Provide the [X, Y] coordinate of the cell's center where the given text is located.  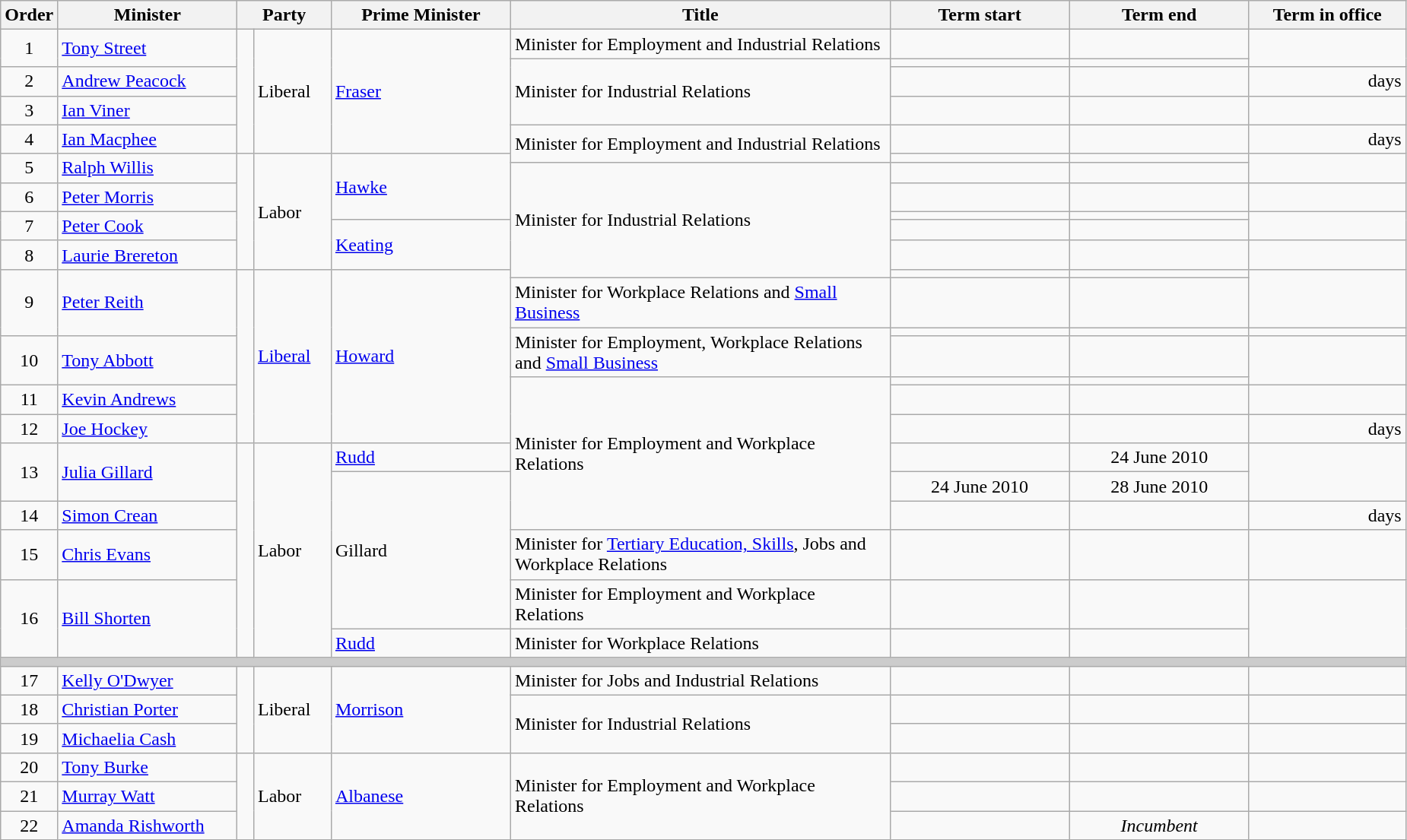
Title [700, 15]
2 [29, 81]
Term end [1159, 15]
4 [29, 139]
Fraser [421, 91]
Christian Porter [148, 709]
Minister [148, 15]
7 [29, 226]
10 [29, 360]
Hawke [421, 187]
16 [29, 619]
Minister for Jobs and Industrial Relations [700, 680]
19 [29, 738]
Bill Shorten [148, 619]
Tony Burke [148, 767]
20 [29, 767]
9 [29, 303]
Kelly O'Dwyer [148, 680]
Prime Minister [421, 15]
Peter Cook [148, 226]
Party [284, 15]
1 [29, 49]
6 [29, 197]
Ian Viner [148, 110]
Term start [980, 15]
Joe Hockey [148, 429]
Tony Street [148, 49]
8 [29, 255]
Michaelia Cash [148, 738]
Minister for Workplace Relations [700, 643]
Incumbent [1159, 825]
17 [29, 680]
Amanda Rishworth [148, 825]
Chris Evans [148, 555]
Kevin Andrews [148, 400]
Minister for Workplace Relations and Small Business [700, 303]
14 [29, 515]
Term in office [1327, 15]
Simon Crean [148, 515]
Ralph Willis [148, 168]
Albanese [421, 796]
5 [29, 168]
Order [29, 15]
21 [29, 796]
Ian Macphee [148, 139]
Andrew Peacock [148, 81]
Murray Watt [148, 796]
Peter Reith [148, 303]
Tony Abbott [148, 360]
Laurie Brereton [148, 255]
Minister for Employment, Workplace Relations and Small Business [700, 351]
Keating [421, 245]
Julia Gillard [148, 472]
15 [29, 555]
Howard [421, 356]
Peter Morris [148, 197]
12 [29, 429]
22 [29, 825]
3 [29, 110]
13 [29, 472]
Gillard [421, 550]
Minister for Tertiary Education, Skills, Jobs and Workplace Relations [700, 555]
18 [29, 709]
Morrison [421, 709]
11 [29, 400]
28 June 2010 [1159, 487]
